From the cell containing the given text, extract its center point as (X, Y) coordinate. 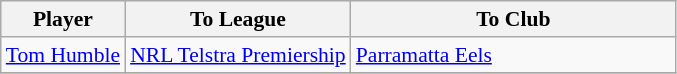
Tom Humble (63, 55)
To Club (514, 19)
To League (238, 19)
NRL Telstra Premiership (238, 55)
Player (63, 19)
Parramatta Eels (514, 55)
